For the text-containing cell, return its midpoint in [x, y] coordinate format. 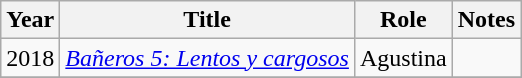
Role [403, 20]
2018 [30, 58]
Notes [486, 20]
Bañeros 5: Lentos y cargosos [208, 58]
Title [208, 20]
Agustina [403, 58]
Year [30, 20]
